Locate the cell with the specified text and output its [x, y] center coordinate. 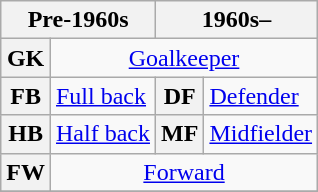
1960s– [237, 20]
GK [26, 58]
FW [26, 172]
Defender [261, 96]
DF [180, 96]
Full back [102, 96]
FB [26, 96]
MF [180, 134]
Midfielder [261, 134]
HB [26, 134]
Pre-1960s [78, 20]
Half back [102, 134]
Goalkeeper [184, 58]
Forward [184, 172]
